From the cell containing the given text, extract its center point as (X, Y) coordinate. 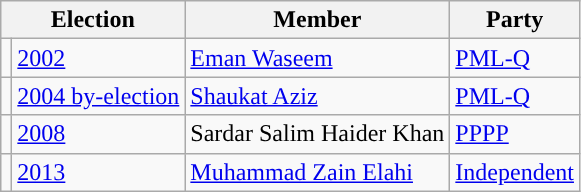
Independent (515, 172)
2004 by-election (98, 96)
Sardar Salim Haider Khan (318, 134)
Member (318, 20)
2013 (98, 172)
Eman Waseem (318, 58)
Muhammad Zain Elahi (318, 172)
Shaukat Aziz (318, 96)
2002 (98, 58)
PPPP (515, 134)
Party (515, 20)
2008 (98, 134)
Election (93, 20)
